Return the (X, Y) coordinate for the center point of the cell that contains the specified text.  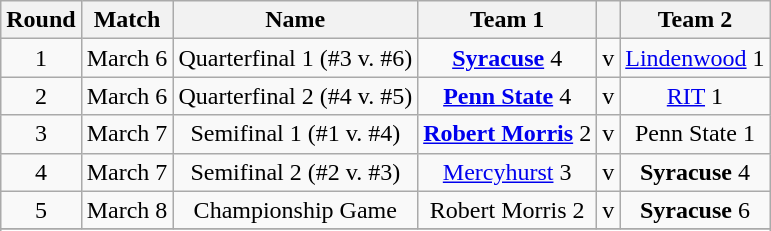
Semifinal 2 (#2 v. #3) (296, 172)
3 (41, 134)
Penn State 1 (695, 134)
2 (41, 96)
Match (127, 20)
March 8 (127, 210)
Syracuse 6 (695, 210)
Lindenwood 1 (695, 58)
5 (41, 210)
Quarterfinal 2 (#4 v. #5) (296, 96)
Penn State 4 (508, 96)
Championship Game (296, 210)
1 (41, 58)
Team 2 (695, 20)
Name (296, 20)
Quarterfinal 1 (#3 v. #6) (296, 58)
RIT 1 (695, 96)
Round (41, 20)
Mercyhurst 3 (508, 172)
4 (41, 172)
Semifinal 1 (#1 v. #4) (296, 134)
Team 1 (508, 20)
